From the cell containing the given text, extract its center point as (x, y) coordinate. 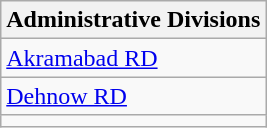
Akramabad RD (134, 58)
Administrative Divisions (134, 20)
Dehnow RD (134, 96)
